Output the [X, Y] coordinate of the center of the cell containing the given text.  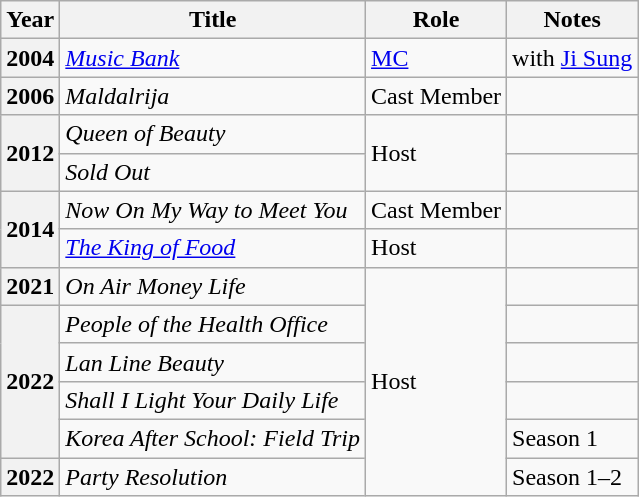
Year [30, 20]
2012 [30, 153]
2014 [30, 229]
Season 1–2 [572, 477]
Shall I Light Your Daily Life [213, 400]
The King of Food [213, 248]
Party Resolution [213, 477]
On Air Money Life [213, 286]
Season 1 [572, 438]
Title [213, 20]
Role [436, 20]
Maldalrija [213, 96]
Korea After School: Field Trip [213, 438]
Lan Line Beauty [213, 362]
2004 [30, 58]
Music Bank [213, 58]
Now On My Way to Meet You [213, 210]
with Ji Sung [572, 58]
Sold Out [213, 172]
MC [436, 58]
People of the Health Office [213, 324]
2021 [30, 286]
2006 [30, 96]
Queen of Beauty [213, 134]
Notes [572, 20]
